Return [x, y] of the center of cell containing provided text 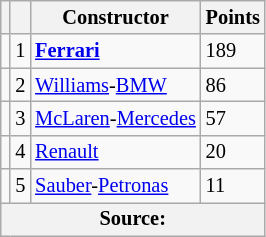
Points [233, 17]
2 [20, 85]
4 [20, 152]
Source: [133, 219]
5 [20, 186]
1 [20, 51]
Ferrari [115, 51]
86 [233, 85]
Constructor [115, 17]
Renault [115, 152]
189 [233, 51]
20 [233, 152]
3 [20, 118]
11 [233, 186]
57 [233, 118]
Sauber-Petronas [115, 186]
Williams-BMW [115, 85]
McLaren-Mercedes [115, 118]
